Detect which cell encompasses the target text, then output its [x, y] center coordinate. 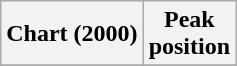
Peak position [189, 34]
Chart (2000) [72, 34]
